Pinpoint the cell where the given text exists, returning its (x, y) midpoint coordinate. 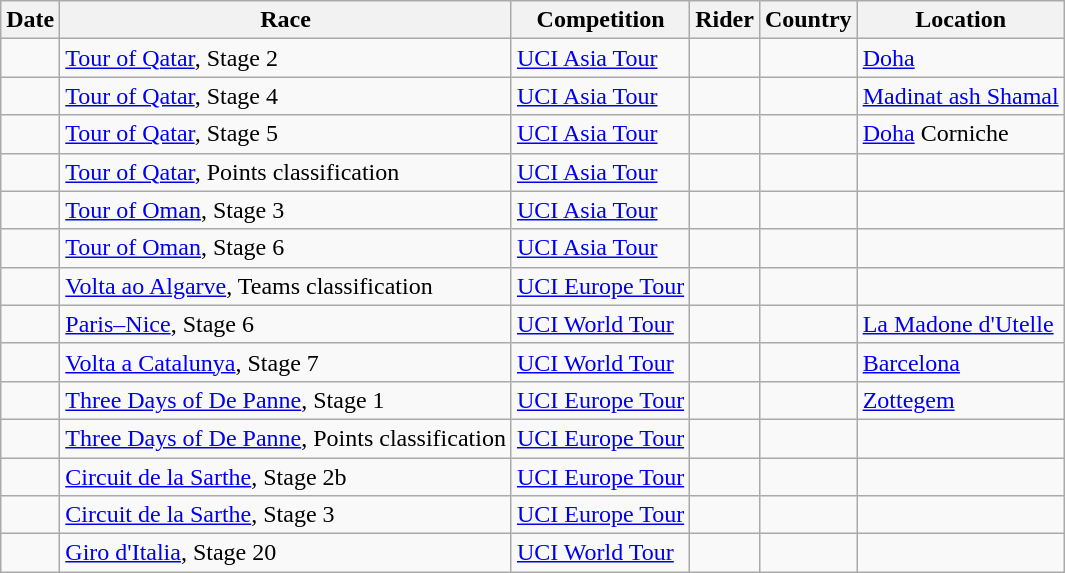
Circuit de la Sarthe, Stage 2b (286, 477)
Paris–Nice, Stage 6 (286, 324)
Tour of Qatar, Points classification (286, 172)
Doha Corniche (960, 134)
Madinat ash Shamal (960, 96)
Tour of Qatar, Stage 5 (286, 134)
Three Days of De Panne, Stage 1 (286, 400)
Tour of Oman, Stage 6 (286, 248)
Giro d'Italia, Stage 20 (286, 553)
Country (808, 20)
Rider (725, 20)
Location (960, 20)
Circuit de la Sarthe, Stage 3 (286, 515)
Volta ao Algarve, Teams classification (286, 286)
Tour of Oman, Stage 3 (286, 210)
Three Days of De Panne, Points classification (286, 438)
Competition (600, 20)
La Madone d'Utelle (960, 324)
Barcelona (960, 362)
Volta a Catalunya, Stage 7 (286, 362)
Date (30, 20)
Tour of Qatar, Stage 4 (286, 96)
Doha (960, 58)
Race (286, 20)
Tour of Qatar, Stage 2 (286, 58)
Zottegem (960, 400)
